Identify which cell holds the provided text, then report its [x, y] central coordinate. 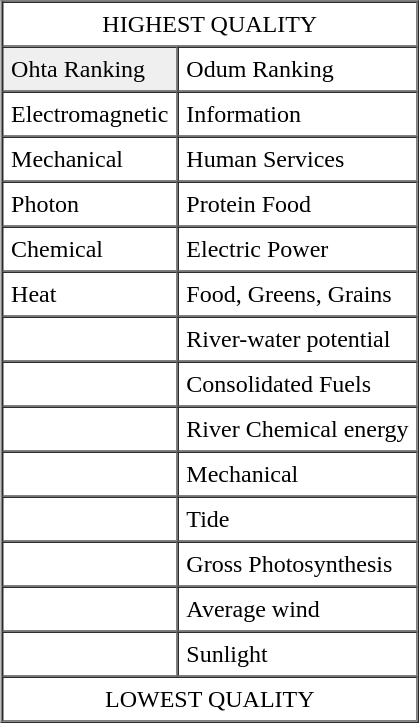
Consolidated Fuels [297, 384]
Photon [90, 204]
Food, Greens, Grains [297, 294]
Electromagnetic [90, 114]
Odum Ranking [297, 68]
Heat [90, 294]
Chemical [90, 248]
Average wind [297, 608]
Information [297, 114]
LOWEST QUALITY [210, 698]
HIGHEST QUALITY [210, 24]
Protein Food [297, 204]
River-water potential [297, 338]
Tide [297, 518]
Gross Photosynthesis [297, 564]
Electric Power [297, 248]
Human Services [297, 158]
Sunlight [297, 654]
Ohta Ranking [90, 68]
River Chemical energy [297, 428]
